Return the (X, Y) coordinate for the center point of the cell that contains the specified text.  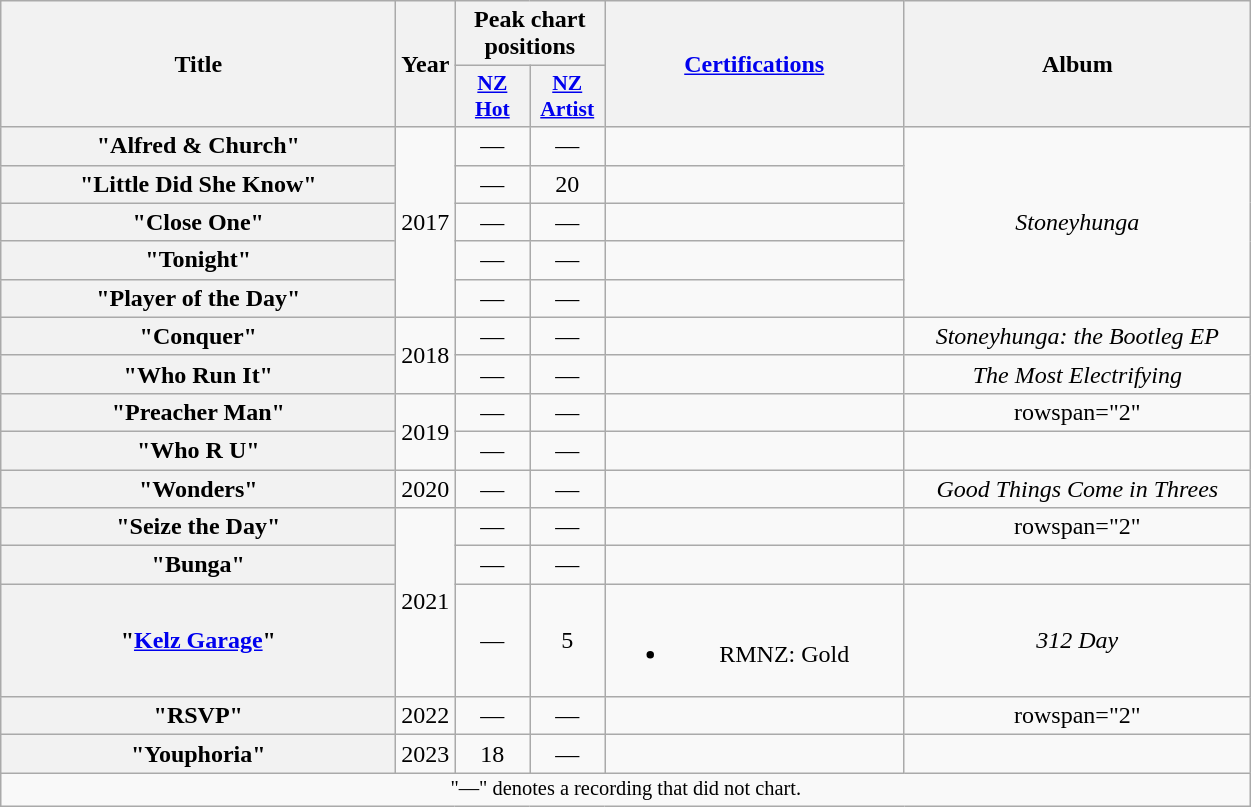
Title (198, 64)
312 Day (1078, 640)
20 (568, 184)
5 (568, 640)
2018 (426, 355)
2017 (426, 222)
"Seize the Day" (198, 527)
2020 (426, 489)
The Most Electrifying (1078, 374)
"Youphoria" (198, 754)
2021 (426, 602)
"Conquer" (198, 336)
"Tonight" (198, 260)
2023 (426, 754)
"Alfred & Church" (198, 146)
Stoneyhunga (1078, 222)
"—" denotes a recording that did not chart. (626, 790)
"Close One" (198, 222)
Year (426, 64)
"Who R U" (198, 450)
RMNZ: Gold (754, 640)
2019 (426, 431)
"Bunga" (198, 565)
Peak chart positions (530, 34)
2022 (426, 716)
Certifications (754, 64)
Good Things Come in Threes (1078, 489)
"RSVP" (198, 716)
18 (492, 754)
NZHot (492, 96)
NZArtist (568, 96)
"Kelz Garage" (198, 640)
"Player of the Day" (198, 298)
"Who Run It" (198, 374)
Stoneyhunga: the Bootleg EP (1078, 336)
Album (1078, 64)
"Little Did She Know" (198, 184)
"Wonders" (198, 489)
"Preacher Man" (198, 412)
